From the cell containing the given text, extract its center point as [x, y] coordinate. 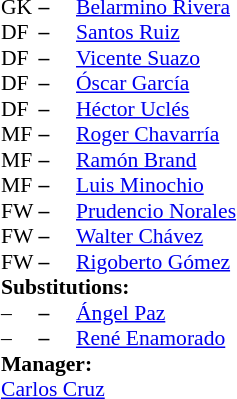
Santos Ruiz [156, 33]
René Enamorado [156, 339]
Manager: [118, 364]
Roger Chavarría [156, 135]
Rigoberto Gómez [156, 262]
Prudencio Norales [156, 211]
Héctor Uclés [156, 109]
Ángel Paz [156, 313]
Vicente Suazo [156, 58]
Óscar García [156, 83]
Ramón Brand [156, 160]
Luis Minochio [156, 185]
Substitutions: [118, 287]
Walter Chávez [156, 237]
